For the text-containing cell, return its midpoint in [x, y] coordinate format. 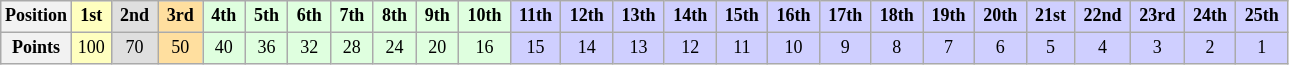
22nd [1103, 16]
19th [949, 16]
13th [639, 16]
40 [224, 48]
17th [845, 16]
12th [587, 16]
8th [394, 16]
23rd [1157, 16]
10th [485, 16]
6th [310, 16]
5 [1050, 48]
7 [949, 48]
32 [310, 48]
18th [897, 16]
14th [690, 16]
12 [690, 48]
Position [36, 16]
2nd [134, 16]
9 [845, 48]
1 [1262, 48]
2 [1210, 48]
3rd [180, 16]
25th [1262, 16]
16 [485, 48]
3 [1157, 48]
70 [134, 48]
Points [36, 48]
11th [536, 16]
20 [438, 48]
1st [91, 16]
7th [352, 16]
13 [639, 48]
28 [352, 48]
8 [897, 48]
36 [266, 48]
50 [180, 48]
10 [794, 48]
11 [742, 48]
21st [1050, 16]
16th [794, 16]
24 [394, 48]
6 [1000, 48]
14 [587, 48]
24th [1210, 16]
4 [1103, 48]
9th [438, 16]
4th [224, 16]
20th [1000, 16]
5th [266, 16]
15th [742, 16]
100 [91, 48]
15 [536, 48]
